Find where the given text appears and provide that cell's center as [X, Y] coordinate. 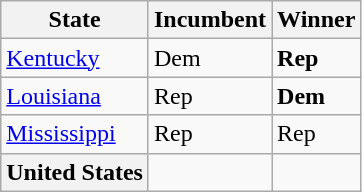
Louisiana [75, 96]
United States [75, 172]
Kentucky [75, 58]
Winner [316, 20]
Incumbent [210, 20]
State [75, 20]
Mississippi [75, 134]
